Extract the (X, Y) coordinate from the center of the cell holding the provided text.  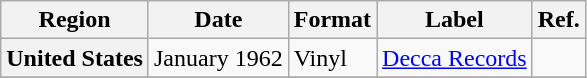
United States (75, 58)
Date (218, 20)
Label (455, 20)
Vinyl (332, 58)
January 1962 (218, 58)
Decca Records (455, 58)
Region (75, 20)
Format (332, 20)
Ref. (558, 20)
